For the text-containing cell, return its midpoint in (X, Y) coordinate format. 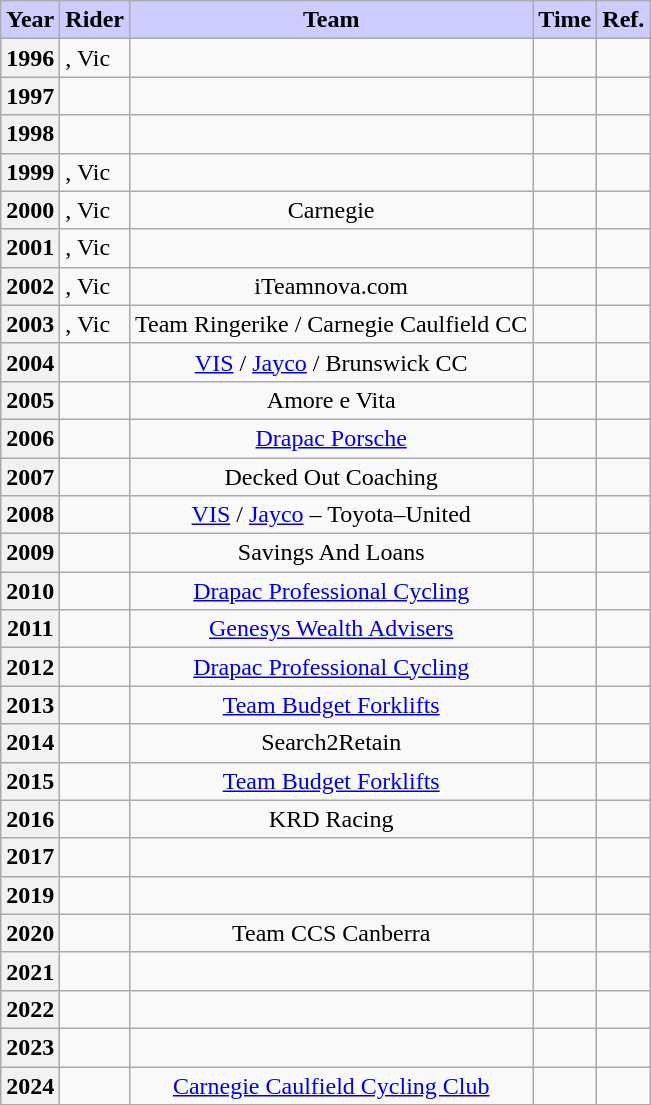
2017 (30, 857)
1996 (30, 58)
Carnegie (332, 210)
2010 (30, 591)
KRD Racing (332, 819)
2014 (30, 743)
1997 (30, 96)
2015 (30, 781)
2024 (30, 1085)
2009 (30, 553)
Time (565, 20)
2012 (30, 667)
1998 (30, 134)
2005 (30, 400)
2022 (30, 1009)
2019 (30, 895)
2003 (30, 324)
Genesys Wealth Advisers (332, 629)
Drapac Porsche (332, 438)
Team Ringerike / Carnegie Caulfield CC (332, 324)
2013 (30, 705)
2006 (30, 438)
Ref. (624, 20)
2007 (30, 477)
Savings And Loans (332, 553)
Amore e Vita (332, 400)
Rider (95, 20)
VIS / Jayco – Toyota–United (332, 515)
iTeamnova.com (332, 286)
1999 (30, 172)
2004 (30, 362)
Year (30, 20)
Team CCS Canberra (332, 933)
2021 (30, 971)
2023 (30, 1047)
Team (332, 20)
2001 (30, 248)
2020 (30, 933)
Carnegie Caulfield Cycling Club (332, 1085)
2011 (30, 629)
2016 (30, 819)
VIS / Jayco / Brunswick CC (332, 362)
2008 (30, 515)
Search2Retain (332, 743)
2002 (30, 286)
Decked Out Coaching (332, 477)
2000 (30, 210)
